Return [x, y] of the center of cell containing provided text 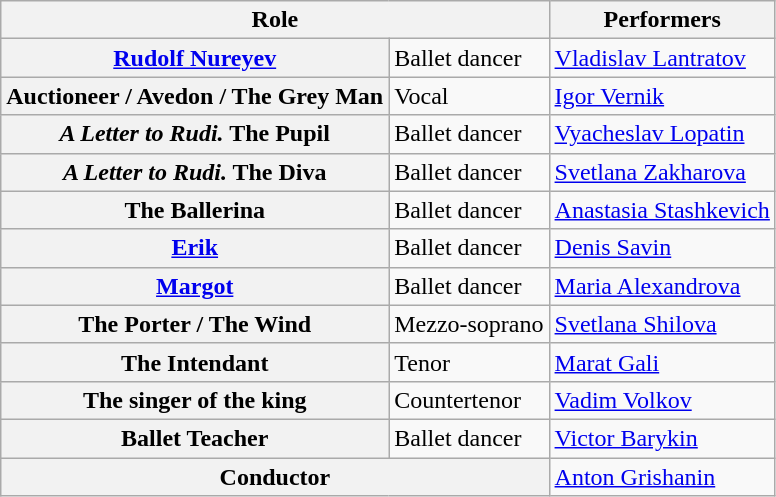
Marat Gali [662, 362]
Role [275, 20]
Performers [662, 20]
Svetlana Shilova [662, 324]
Igor Vernik [662, 96]
Ballet Teacher [195, 438]
Auctioneer / Avedon / The Grey Man [195, 96]
Vocal [469, 96]
Anton Grishanin [662, 477]
A Letter to Rudi. The Pupil [195, 134]
Countertenor [469, 400]
A Letter to Rudi. The Diva [195, 172]
Victor Barykin [662, 438]
Anastasia Stashkevich [662, 210]
Margot [195, 286]
Vadim Volkov [662, 400]
The Ballerina [195, 210]
Svetlana Zakharova [662, 172]
The Intendant [195, 362]
The singer of the king [195, 400]
The Porter / The Wind [195, 324]
Vladislav Lantratov [662, 58]
Erik [195, 248]
Denis Savin [662, 248]
Vyacheslav Lopatin [662, 134]
Tenor [469, 362]
Maria Alexandrova [662, 286]
Rudolf Nureyev [195, 58]
Mezzo-soprano [469, 324]
Conductor [275, 477]
